Locate the cell with the specified text and output its (X, Y) center coordinate. 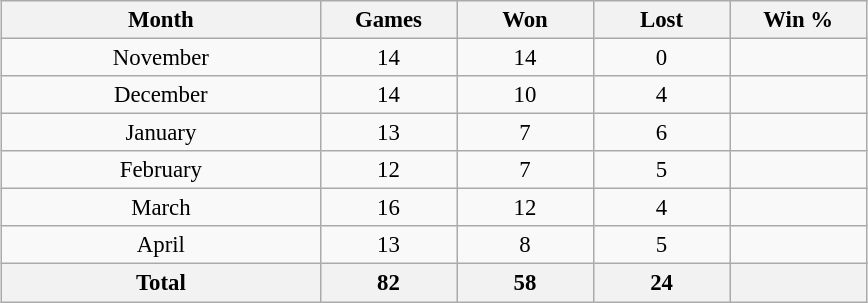
6 (662, 133)
January (162, 133)
November (162, 58)
Month (162, 20)
Total (162, 283)
8 (526, 245)
December (162, 95)
0 (662, 58)
February (162, 170)
March (162, 208)
Lost (662, 20)
Won (526, 20)
58 (526, 283)
10 (526, 95)
16 (388, 208)
Games (388, 20)
24 (662, 283)
Win % (798, 20)
April (162, 245)
82 (388, 283)
